Find where the given text appears and provide that cell's center as (x, y) coordinate. 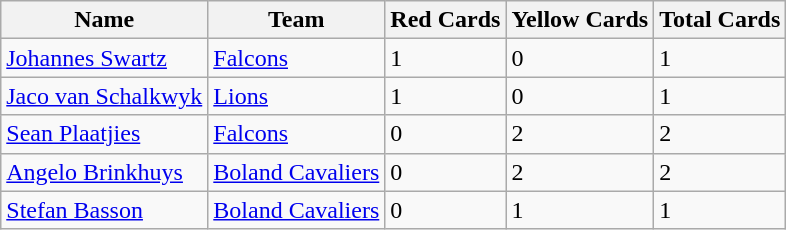
Johannes Swartz (104, 58)
Jaco van Schalkwyk (104, 96)
Name (104, 20)
Yellow Cards (580, 20)
Stefan Basson (104, 210)
Team (296, 20)
Red Cards (446, 20)
Sean Plaatjies (104, 134)
Angelo Brinkhuys (104, 172)
Total Cards (720, 20)
Lions (296, 96)
